Find where the given text appears and provide that cell's center as [x, y] coordinate. 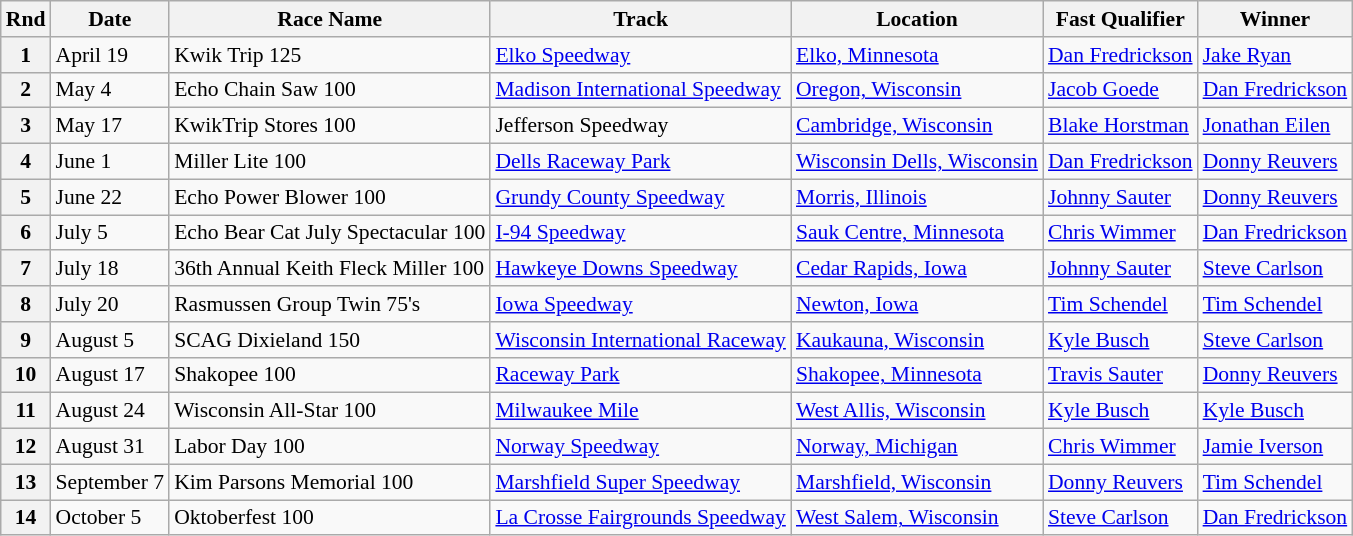
Jamie Iverson [1276, 447]
May 17 [110, 126]
Elko Speedway [640, 55]
12 [26, 447]
36th Annual Keith Fleck Miller 100 [330, 269]
West Allis, Wisconsin [917, 411]
August 31 [110, 447]
Hawkeye Downs Speedway [640, 269]
April 19 [110, 55]
9 [26, 340]
Norway, Michigan [917, 447]
5 [26, 197]
West Salem, Wisconsin [917, 518]
July 5 [110, 233]
8 [26, 304]
July 18 [110, 269]
Jake Ryan [1276, 55]
July 20 [110, 304]
June 22 [110, 197]
Blake Horstman [1120, 126]
Jonathan Eilen [1276, 126]
Dells Raceway Park [640, 162]
Madison International Speedway [640, 90]
14 [26, 518]
October 5 [110, 518]
August 5 [110, 340]
6 [26, 233]
Kim Parsons Memorial 100 [330, 482]
KwikTrip Stores 100 [330, 126]
11 [26, 411]
Oregon, Wisconsin [917, 90]
Location [917, 19]
Marshfield, Wisconsin [917, 482]
Shakopee, Minnesota [917, 375]
Raceway Park [640, 375]
Grundy County Speedway [640, 197]
June 1 [110, 162]
Iowa Speedway [640, 304]
Wisconsin International Raceway [640, 340]
Echo Chain Saw 100 [330, 90]
Wisconsin Dells, Wisconsin [917, 162]
August 24 [110, 411]
Rasmussen Group Twin 75's [330, 304]
Wisconsin All-Star 100 [330, 411]
SCAG Dixieland 150 [330, 340]
La Crosse Fairgrounds Speedway [640, 518]
Marshfield Super Speedway [640, 482]
Miller Lite 100 [330, 162]
13 [26, 482]
Elko, Minnesota [917, 55]
3 [26, 126]
Sauk Centre, Minnesota [917, 233]
Milwaukee Mile [640, 411]
7 [26, 269]
Cambridge, Wisconsin [917, 126]
August 17 [110, 375]
Jacob Goede [1120, 90]
Kwik Trip 125 [330, 55]
Jefferson Speedway [640, 126]
Norway Speedway [640, 447]
Travis Sauter [1120, 375]
2 [26, 90]
Oktoberfest 100 [330, 518]
Rnd [26, 19]
Fast Qualifier [1120, 19]
Track [640, 19]
Echo Power Blower 100 [330, 197]
Shakopee 100 [330, 375]
4 [26, 162]
10 [26, 375]
Morris, Illinois [917, 197]
September 7 [110, 482]
Kaukauna, Wisconsin [917, 340]
Date [110, 19]
Cedar Rapids, Iowa [917, 269]
Echo Bear Cat July Spectacular 100 [330, 233]
Winner [1276, 19]
Labor Day 100 [330, 447]
1 [26, 55]
Race Name [330, 19]
Newton, Iowa [917, 304]
May 4 [110, 90]
I-94 Speedway [640, 233]
